Detect which cell encompasses the target text, then output its (X, Y) center coordinate. 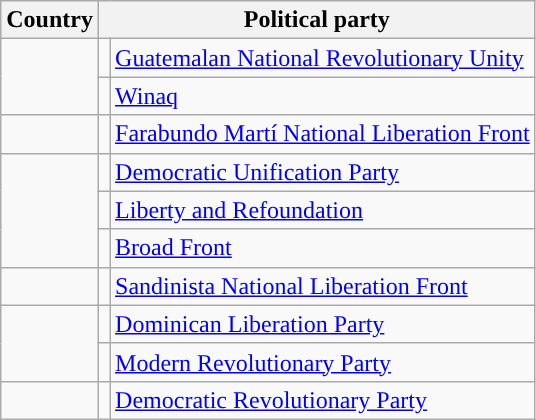
Modern Revolutionary Party (323, 362)
Farabundo Martí National Liberation Front (323, 134)
Political party (316, 20)
Democratic Revolutionary Party (323, 400)
Winaq (323, 96)
Country (50, 20)
Liberty and Refoundation (323, 210)
Dominican Liberation Party (323, 324)
Guatemalan National Revolutionary Unity (323, 58)
Sandinista National Liberation Front (323, 286)
Democratic Unification Party (323, 172)
Broad Front (323, 248)
